Pinpoint the cell where the given text exists, returning its [x, y] midpoint coordinate. 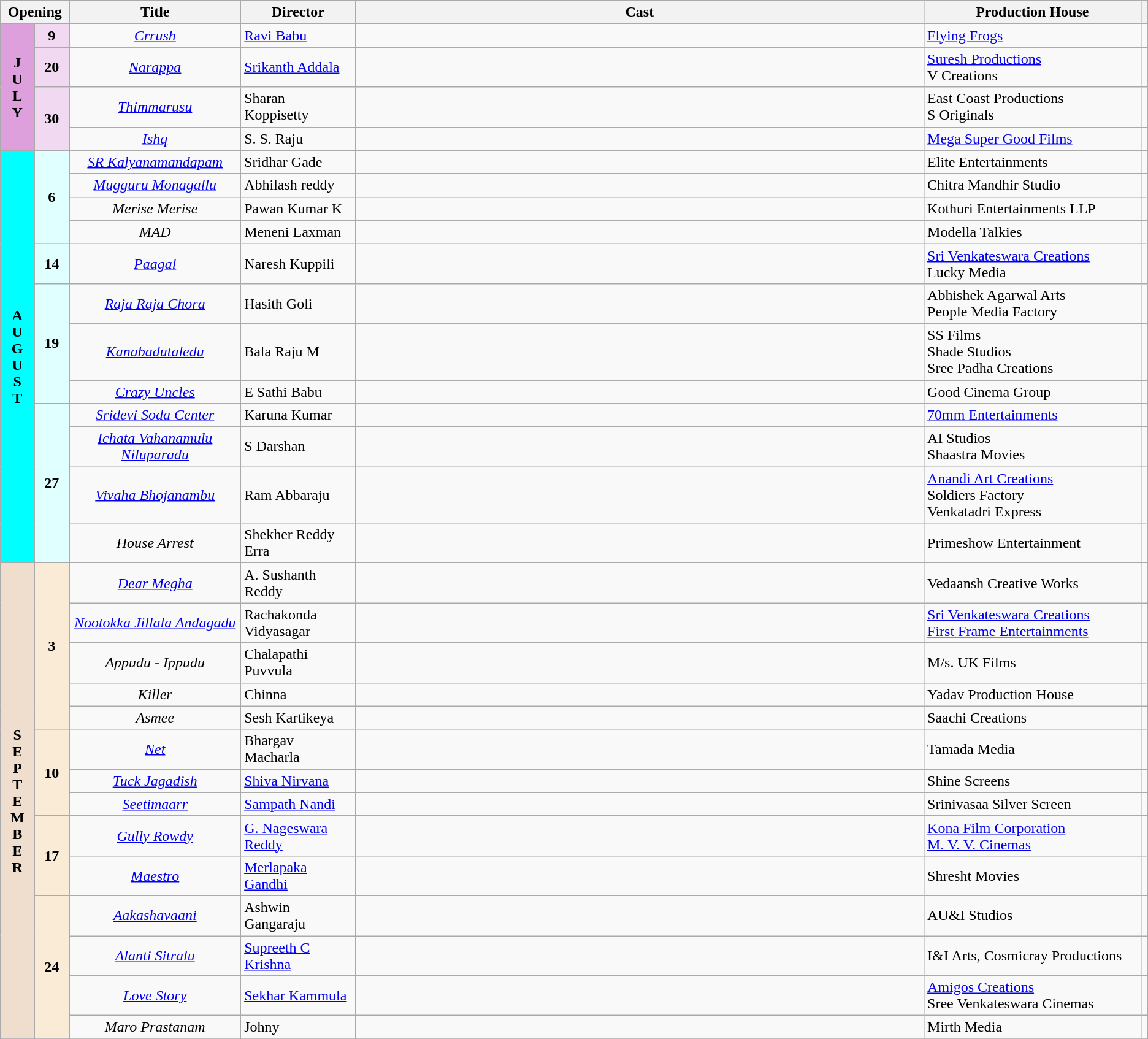
Love Story [155, 996]
Opening [35, 12]
A. Sushanth Reddy [298, 583]
9 [52, 36]
SEPTEMBER [17, 801]
Vivaha Bhojanambu [155, 495]
Gully Rowdy [155, 835]
MAD [155, 232]
Tuck Jagadish [155, 781]
Vedaansh Creative Works [1033, 583]
AUGUST [17, 357]
Hasith Goli [298, 303]
Bhargav Macharla [298, 750]
20 [52, 67]
M/s. UK Films [1033, 662]
Crrush [155, 36]
Aakashavaani [155, 915]
30 [52, 119]
Narappa [155, 67]
Supreeth C Krishna [298, 956]
Saachi Creations [1033, 718]
24 [52, 967]
Anandi Art CreationsSoldiers FactoryVenkatadri Express [1033, 495]
Mugguru Monagallu [155, 185]
JULY [17, 87]
Mirth Media [1033, 1027]
Title [155, 12]
Sekhar Kammula [298, 996]
3 [52, 646]
Raja Raja Chora [155, 303]
Alanti Sitralu [155, 956]
27 [52, 483]
6 [52, 197]
Srinivasaa Silver Screen [1033, 804]
Paagal [155, 264]
Sesh Kartikeya [298, 718]
Rachakonda Vidyasagar [298, 623]
Thimmarusu [155, 107]
Director [298, 12]
S. S. Raju [298, 139]
Ashwin Gangaraju [298, 915]
Maro Prastanam [155, 1027]
Cast [639, 12]
Merlapaka Gandhi [298, 876]
Sampath Nandi [298, 804]
Meneni Laxman [298, 232]
Johny [298, 1027]
AU&I Studios [1033, 915]
Sridevi Soda Center [155, 415]
70mm Entertainments [1033, 415]
Mega Super Good Films [1033, 139]
Crazy Uncles [155, 392]
S Darshan [298, 447]
Sri Venkateswara CreationsFirst Frame Entertainments [1033, 623]
Abhilash reddy [298, 185]
Shresht Movies [1033, 876]
Merise Merise [155, 209]
Yadav Production House [1033, 694]
G. Nageswara Reddy [298, 835]
Srikanth Addala [298, 67]
Suresh Productions V Creations [1033, 67]
E Sathi Babu [298, 392]
Amigos CreationsSree Venkateswara Cinemas [1033, 996]
Elite Entertainments [1033, 162]
Shekher Reddy Erra [298, 543]
Dear Megha [155, 583]
Pawan Kumar K [298, 209]
Ishq [155, 139]
Maestro [155, 876]
Net [155, 750]
Sri Venkateswara CreationsLucky Media [1033, 264]
Naresh Kuppili [298, 264]
House Arrest [155, 543]
Chinna [298, 694]
14 [52, 264]
Good Cinema Group [1033, 392]
Kona Film CorporationM. V. V. Cinemas [1033, 835]
Primeshow Entertainment [1033, 543]
East Coast ProductionsS Originals [1033, 107]
Ram Abbaraju [298, 495]
SS FilmsShade StudiosSree Padha Creations [1033, 351]
Ichata Vahanamulu Niluparadu [155, 447]
Kanabadutaledu [155, 351]
AI StudiosShaastra Movies [1033, 447]
Karuna Kumar [298, 415]
Appudu - Ippudu [155, 662]
Abhishek Agarwal ArtsPeople Media Factory [1033, 303]
Shine Screens [1033, 781]
19 [52, 343]
Sharan Koppisetty [298, 107]
Ravi Babu [298, 36]
Chalapathi Puvvula [298, 662]
Production House [1033, 12]
Modella Talkies [1033, 232]
10 [52, 773]
Asmee [155, 718]
Flying Frogs [1033, 36]
Killer [155, 694]
Nootokka Jillala Andagadu [155, 623]
Chitra Mandhir Studio [1033, 185]
Seetimaarr [155, 804]
17 [52, 856]
Sridhar Gade [298, 162]
SR Kalyanamandapam [155, 162]
Kothuri Entertainments LLP [1033, 209]
Bala Raju M [298, 351]
I&I Arts, Cosmicray Productions [1033, 956]
Shiva Nirvana [298, 781]
Tamada Media [1033, 750]
